Locate the cell with the specified text and output its (X, Y) center coordinate. 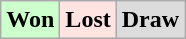
Lost (88, 20)
Draw (150, 20)
Won (30, 20)
